Identify which cell holds the provided text, then report its [X, Y] central coordinate. 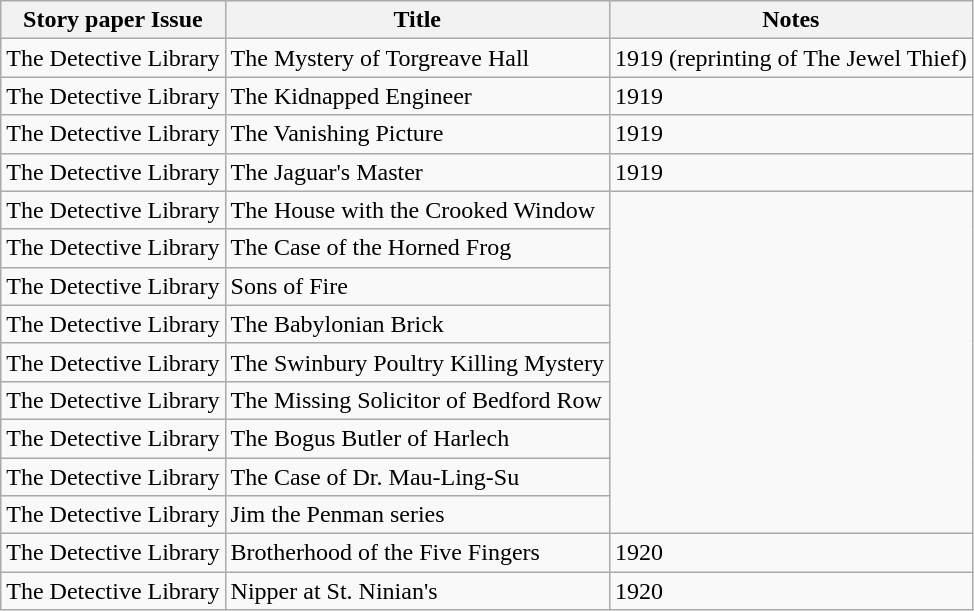
The Mystery of Torgreave Hall [417, 58]
The Kidnapped Engineer [417, 96]
The Case of the Horned Frog [417, 248]
Jim the Penman series [417, 515]
The Missing Solicitor of Bedford Row [417, 400]
The Babylonian Brick [417, 324]
Title [417, 20]
Nipper at St. Ninian's [417, 591]
Sons of Fire [417, 286]
The Jaguar's Master [417, 172]
Notes [790, 20]
Story paper Issue [113, 20]
The Swinbury Poultry Killing Mystery [417, 362]
1919 (reprinting of The Jewel Thief) [790, 58]
The Bogus Butler of Harlech [417, 438]
The House with the Crooked Window [417, 210]
The Vanishing Picture [417, 134]
The Case of Dr. Mau-Ling-Su [417, 477]
Brotherhood of the Five Fingers [417, 553]
